Return (x, y) of the center of cell containing provided text 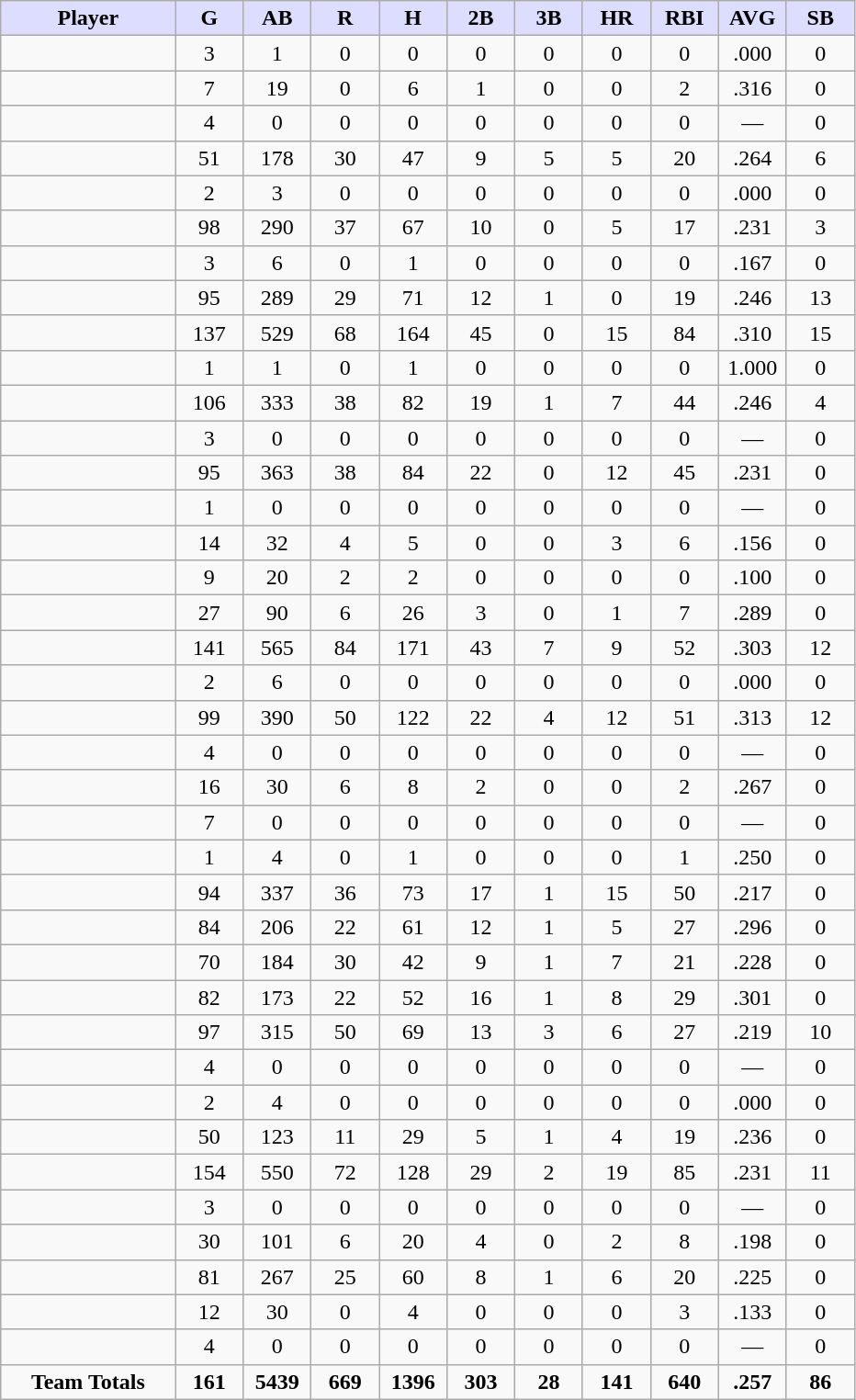
R (345, 18)
137 (209, 333)
60 (413, 1277)
.198 (752, 1242)
.316 (752, 88)
363 (277, 473)
14 (209, 543)
99 (209, 717)
2B (481, 18)
36 (345, 892)
289 (277, 298)
106 (209, 402)
97 (209, 1033)
Player (88, 18)
.236 (752, 1137)
.257 (752, 1382)
290 (277, 228)
390 (277, 717)
21 (684, 962)
.301 (752, 997)
44 (684, 402)
AVG (752, 18)
123 (277, 1137)
5439 (277, 1382)
267 (277, 1277)
.313 (752, 717)
Team Totals (88, 1382)
640 (684, 1382)
43 (481, 648)
1396 (413, 1382)
86 (820, 1382)
.133 (752, 1312)
H (413, 18)
SB (820, 18)
164 (413, 333)
67 (413, 228)
25 (345, 1277)
184 (277, 962)
315 (277, 1033)
.250 (752, 857)
.225 (752, 1277)
.289 (752, 613)
94 (209, 892)
81 (209, 1277)
1.000 (752, 367)
.264 (752, 158)
68 (345, 333)
171 (413, 648)
HR (616, 18)
85 (684, 1172)
101 (277, 1242)
.228 (752, 962)
154 (209, 1172)
26 (413, 613)
3B (549, 18)
73 (413, 892)
42 (413, 962)
565 (277, 648)
.167 (752, 263)
G (209, 18)
550 (277, 1172)
122 (413, 717)
69 (413, 1033)
RBI (684, 18)
178 (277, 158)
90 (277, 613)
32 (277, 543)
70 (209, 962)
.310 (752, 333)
333 (277, 402)
98 (209, 228)
128 (413, 1172)
161 (209, 1382)
337 (277, 892)
72 (345, 1172)
.296 (752, 927)
.303 (752, 648)
529 (277, 333)
28 (549, 1382)
.156 (752, 543)
669 (345, 1382)
AB (277, 18)
303 (481, 1382)
173 (277, 997)
61 (413, 927)
206 (277, 927)
37 (345, 228)
.219 (752, 1033)
71 (413, 298)
.267 (752, 787)
47 (413, 158)
.217 (752, 892)
.100 (752, 578)
